From the cell containing the given text, extract its center point as (X, Y) coordinate. 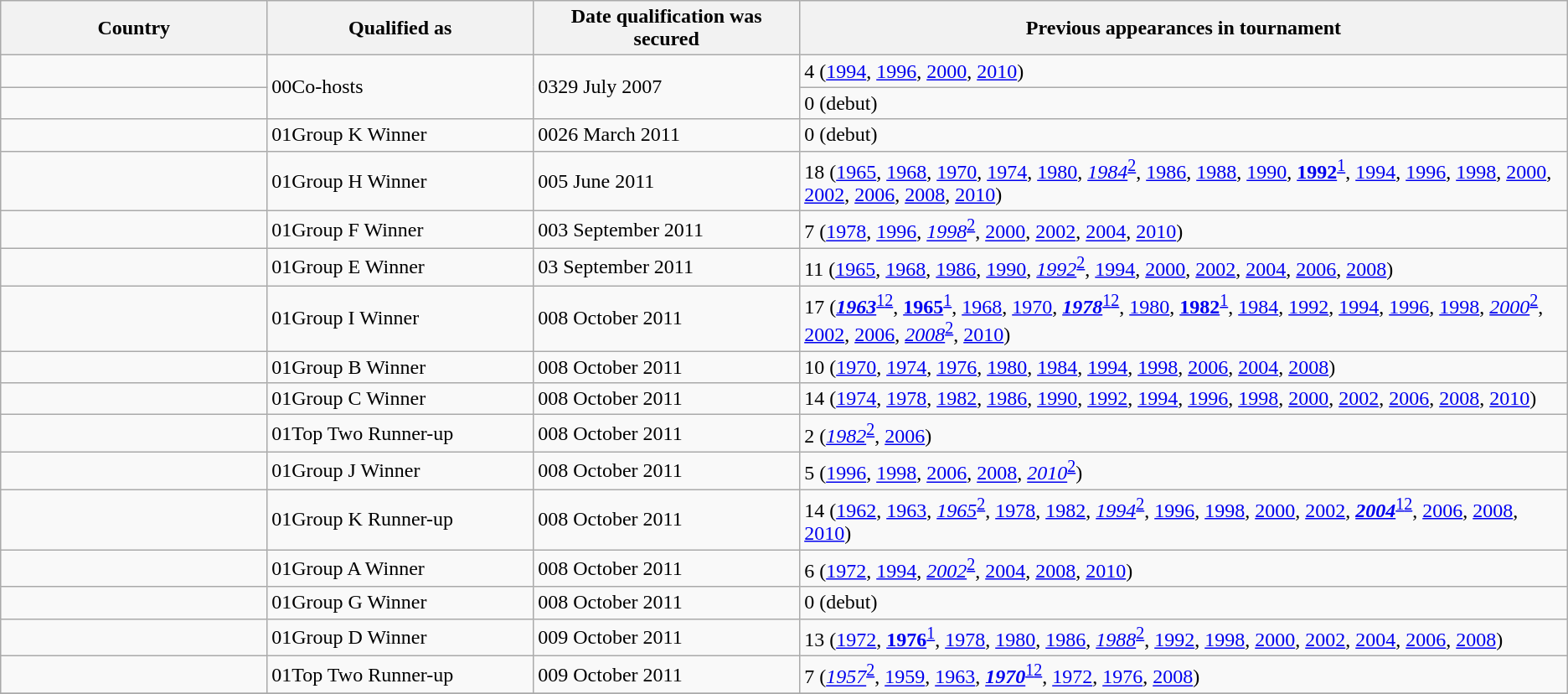
13 (1972, 19761, 1978, 1980, 1986, 19882, 1992, 1998, 2000, 2002, 2004, 2006, 2008) (1184, 637)
01Group E Winner (400, 267)
01Group J Winner (400, 471)
Qualified as (400, 28)
01Group K Runner-up (400, 520)
10 (1970, 1974, 1976, 1980, 1984, 1994, 1998, 2006, 2004, 2008) (1184, 367)
03 September 2011 (667, 267)
01Group C Winner (400, 399)
0329 July 2007 (667, 87)
Date qualification was secured (667, 28)
01Group B Winner (400, 367)
17 (196312, 19651, 1968, 1970, 197812, 1980, 19821, 1984, 1992, 1994, 1996, 1998, 20002, 2002, 2006, 20082, 2010) (1184, 319)
01Group K Winner (400, 135)
01Group F Winner (400, 230)
003 September 2011 (667, 230)
01Group H Winner (400, 181)
14 (1974, 1978, 1982, 1986, 1990, 1992, 1994, 1996, 1998, 2000, 2002, 2006, 2008, 2010) (1184, 399)
2 (19822, 2006) (1184, 434)
01Group D Winner (400, 637)
01Group G Winner (400, 603)
11 (1965, 1968, 1986, 1990, 19922, 1994, 2000, 2002, 2004, 2006, 2008) (1184, 267)
6 (1972, 1994, 20022, 2004, 2008, 2010) (1184, 568)
7 (1978, 1996, 19982, 2000, 2002, 2004, 2010) (1184, 230)
00Co-hosts (400, 87)
005 June 2011 (667, 181)
14 (1962, 1963, 19652, 1978, 1982, 19942, 1996, 1998, 2000, 2002, 200412, 2006, 2008, 2010) (1184, 520)
01Group I Winner (400, 319)
Previous appearances in tournament (1184, 28)
01Group A Winner (400, 568)
4 (1994, 1996, 2000, 2010) (1184, 71)
Country (134, 28)
5 (1996, 1998, 2006, 2008, 20102) (1184, 471)
7 (19572, 1959, 1963, 197012, 1972, 1976, 2008) (1184, 676)
18 (1965, 1968, 1970, 1974, 1980, 19842, 1986, 1988, 1990, 19921, 1994, 1996, 1998, 2000, 2002, 2006, 2008, 2010) (1184, 181)
0026 March 2011 (667, 135)
